Find where the given text appears and provide that cell's center as [X, Y] coordinate. 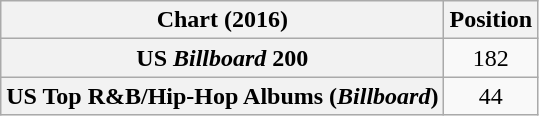
Chart (2016) [222, 20]
Position [491, 20]
182 [491, 58]
US Top R&B/Hip-Hop Albums (Billboard) [222, 96]
44 [491, 96]
US Billboard 200 [222, 58]
